Output the [x, y] coordinate of the center of the cell containing the given text.  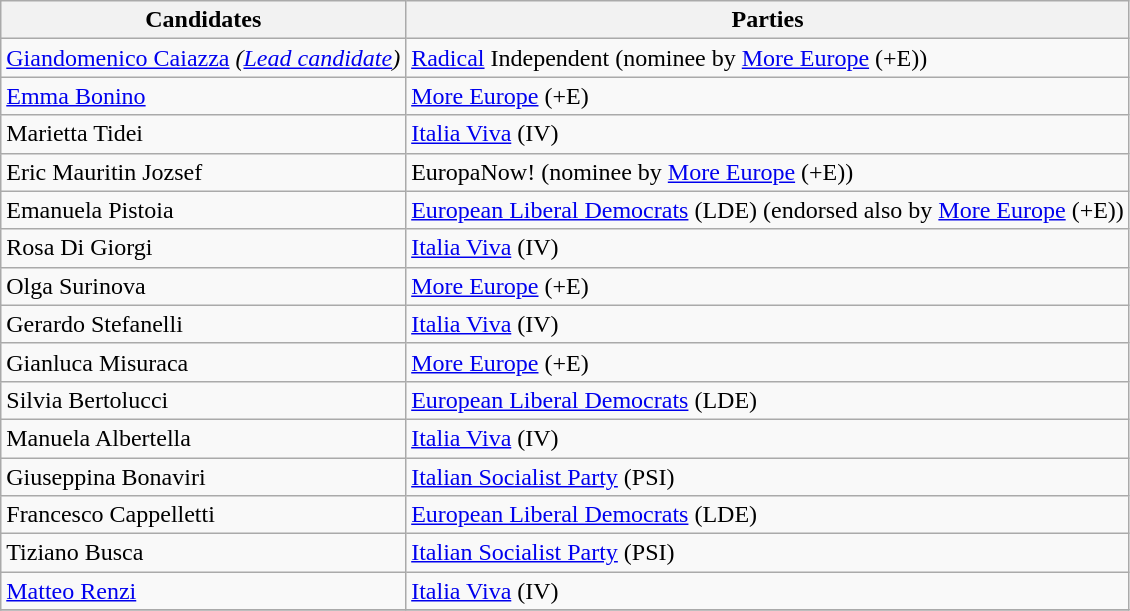
EuropaNow! (nominee by More Europe (+E)) [768, 172]
Silvia Bertolucci [204, 400]
Emma Bonino [204, 96]
Gerardo Stefanelli [204, 324]
Tiziano Busca [204, 553]
Rosa Di Giorgi [204, 248]
Radical Independent (nominee by More Europe (+E)) [768, 58]
Giandomenico Caiazza (Lead candidate) [204, 58]
European Liberal Democrats (LDE) (endorsed also by More Europe (+E)) [768, 210]
Emanuela Pistoia [204, 210]
Candidates [204, 20]
Parties [768, 20]
Matteo Renzi [204, 591]
Giuseppina Bonaviri [204, 477]
Marietta Tidei [204, 134]
Gianluca Misuraca [204, 362]
Olga Surinova [204, 286]
Eric Mauritin Jozsef [204, 172]
Francesco Cappelletti [204, 515]
Manuela Albertella [204, 438]
